Return (X, Y) of the center of cell containing provided text 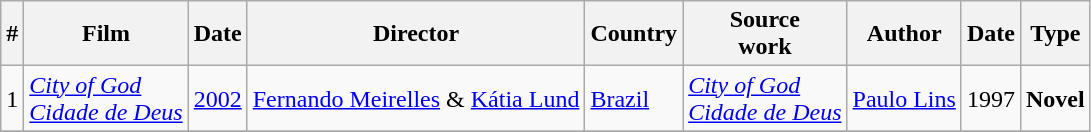
1 (12, 98)
Paulo Lins (904, 98)
Director (416, 34)
# (12, 34)
Type (1055, 34)
Author (904, 34)
2002 (218, 98)
1997 (990, 98)
Fernando Meirelles & Kátia Lund (416, 98)
Sourcework (765, 34)
Brazil (634, 98)
Country (634, 34)
Film (106, 34)
Novel (1055, 98)
